Determine the [X, Y] coordinate at the center of the cell enclosing the given text.  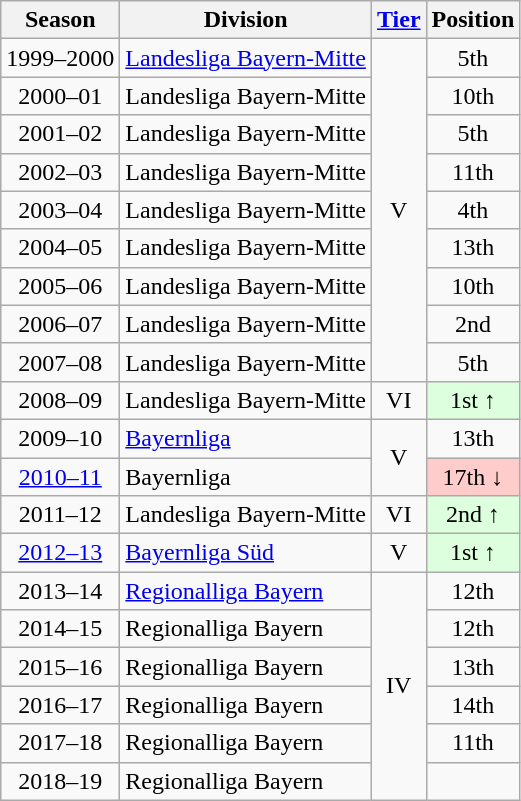
2012–13 [60, 553]
1999–2000 [60, 58]
Position [473, 20]
2005–06 [60, 286]
2004–05 [60, 248]
Bayernliga Süd [246, 553]
2000–01 [60, 96]
2001–02 [60, 134]
2002–03 [60, 172]
2007–08 [60, 362]
2010–11 [60, 477]
IV [398, 686]
2017–18 [60, 743]
14th [473, 705]
2008–09 [60, 400]
2nd ↑ [473, 515]
2018–19 [60, 781]
2003–04 [60, 210]
2013–14 [60, 591]
2009–10 [60, 438]
2nd [473, 324]
2014–15 [60, 629]
2006–07 [60, 324]
Tier [398, 20]
Division [246, 20]
Season [60, 20]
2016–17 [60, 705]
17th ↓ [473, 477]
2011–12 [60, 515]
4th [473, 210]
2015–16 [60, 667]
